Provide the [X, Y] coordinate of the cell's center where the given text is located.  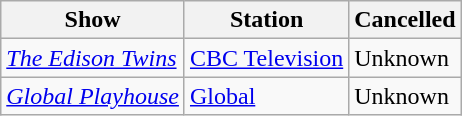
Global [266, 96]
The Edison Twins [93, 58]
Cancelled [405, 20]
CBC Television [266, 58]
Global Playhouse [93, 96]
Show [93, 20]
Station [266, 20]
